Determine the [x, y] coordinate at the center of the cell enclosing the given text.  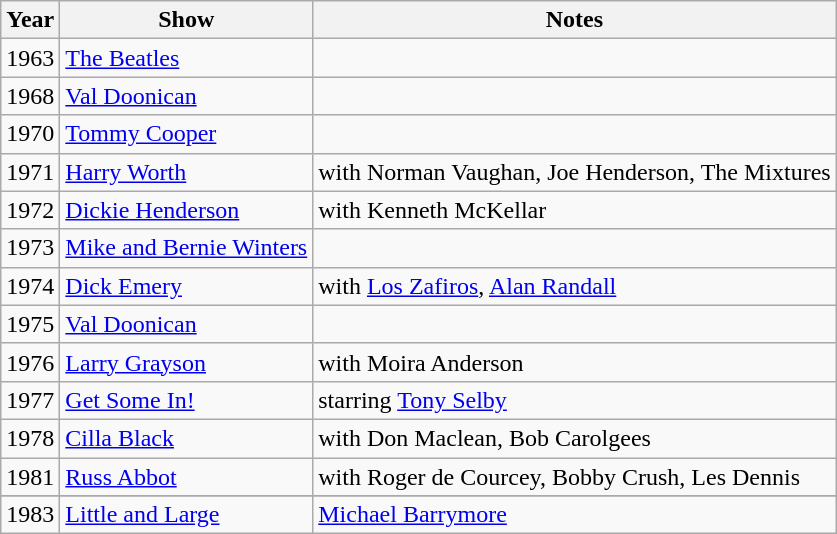
Year [30, 20]
Dick Emery [186, 286]
Dickie Henderson [186, 210]
with Norman Vaughan, Joe Henderson, The Mixtures [574, 172]
The Beatles [186, 58]
Russ Abbot [186, 477]
Show [186, 20]
with Moira Anderson [574, 362]
with Don Maclean, Bob Carolgees [574, 438]
1968 [30, 96]
1972 [30, 210]
1974 [30, 286]
1976 [30, 362]
1983 [30, 515]
1981 [30, 477]
1963 [30, 58]
starring Tony Selby [574, 400]
with Los Zafiros, Alan Randall [574, 286]
with Kenneth McKellar [574, 210]
Michael Barrymore [574, 515]
1970 [30, 134]
Notes [574, 20]
1977 [30, 400]
Harry Worth [186, 172]
with Roger de Courcey, Bobby Crush, Les Dennis [574, 477]
Tommy Cooper [186, 134]
1971 [30, 172]
1975 [30, 324]
Mike and Bernie Winters [186, 248]
Little and Large [186, 515]
Larry Grayson [186, 362]
1973 [30, 248]
1978 [30, 438]
Cilla Black [186, 438]
Get Some In! [186, 400]
